Pinpoint the cell where the given text exists, returning its (x, y) midpoint coordinate. 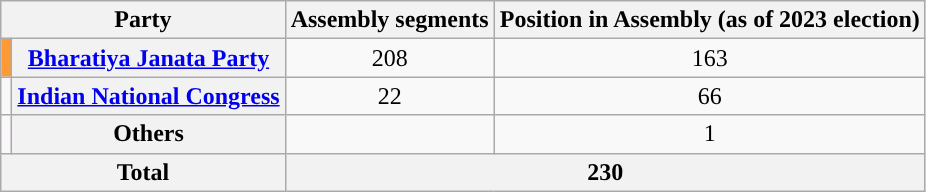
230 (605, 172)
Indian National Congress (148, 96)
1 (710, 134)
163 (710, 58)
Party (143, 20)
Bharatiya Janata Party (148, 58)
208 (390, 58)
Assembly segments (390, 20)
Others (148, 134)
22 (390, 96)
Total (143, 172)
66 (710, 96)
Position in Assembly (as of 2023 election) (710, 20)
